Determine the [X, Y] coordinate at the center of the cell enclosing the given text.  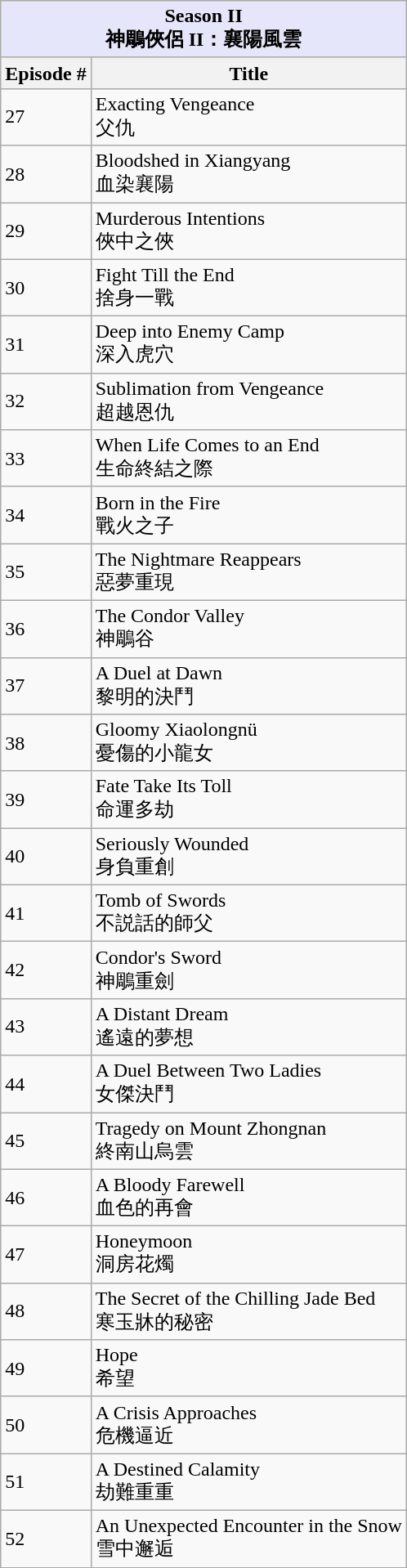
43 [46, 1027]
48 [46, 1311]
Tomb of Swords不説話的師父 [248, 913]
28 [46, 174]
27 [46, 117]
33 [46, 459]
36 [46, 629]
50 [46, 1425]
31 [46, 345]
45 [46, 1140]
41 [46, 913]
Bloodshed in Xiangyang血染襄陽 [248, 174]
34 [46, 515]
35 [46, 572]
30 [46, 288]
47 [46, 1255]
Gloomy Xiaolongnü憂傷的小龍女 [248, 743]
37 [46, 686]
Condor's Sword神鵰重劍 [248, 970]
A Duel at Dawn黎明的決鬥 [248, 686]
52 [46, 1539]
46 [46, 1198]
Deep into Enemy Camp深入虎穴 [248, 345]
Seriously Wounded身負重創 [248, 857]
Fate Take Its Toll命運多劫 [248, 800]
32 [46, 401]
A Bloody Farewell血色的再會 [248, 1198]
51 [46, 1482]
38 [46, 743]
Title [248, 73]
49 [46, 1369]
Honeymoon洞房花燭 [248, 1255]
Tragedy on Mount Zhongnan終南山烏雲 [248, 1140]
Episode # [46, 73]
Exacting Vengeance父仇 [248, 117]
A Crisis Approaches危機逼近 [248, 1425]
An Unexpected Encounter in the Snow雪中邂逅 [248, 1539]
Fight Till the End捨身一戰 [248, 288]
The Secret of the Chilling Jade Bed寒玉牀的秘密 [248, 1311]
A Distant Dream遙遠的夢想 [248, 1027]
When Life Comes to an End生命終結之際 [248, 459]
Born in the Fire戰火之子 [248, 515]
The Nightmare Reappears惡夢重現 [248, 572]
The Condor Valley神鵰谷 [248, 629]
A Destined Calamity劫難重重 [248, 1482]
44 [46, 1084]
Murderous Intentions俠中之俠 [248, 231]
39 [46, 800]
40 [46, 857]
A Duel Between Two Ladies女傑決鬥 [248, 1084]
Sublimation from Vengeance超越恩仇 [248, 401]
Hope希望 [248, 1369]
42 [46, 970]
Season II神鵰俠侶 II：襄陽風雲 [204, 29]
29 [46, 231]
